Return the [X, Y] coordinate for the center point of the cell that contains the specified text.  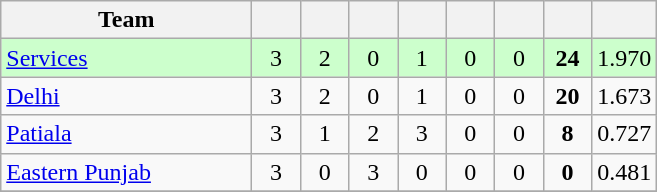
Services [126, 58]
Team [126, 20]
24 [568, 58]
0.481 [624, 172]
0.727 [624, 134]
1.673 [624, 96]
1.970 [624, 58]
8 [568, 134]
Delhi [126, 96]
20 [568, 96]
Patiala [126, 134]
Eastern Punjab [126, 172]
